Determine the (x, y) coordinate at the center of the cell enclosing the given text.  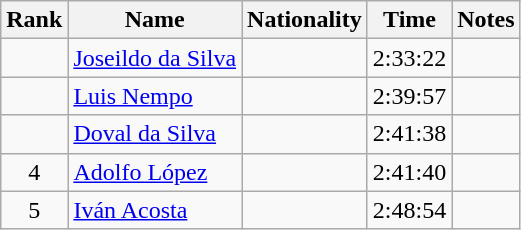
4 (34, 172)
2:39:57 (409, 96)
2:33:22 (409, 58)
Time (409, 20)
Nationality (305, 20)
Notes (486, 20)
Adolfo López (155, 172)
2:41:38 (409, 134)
Name (155, 20)
2:41:40 (409, 172)
Joseildo da Silva (155, 58)
5 (34, 210)
2:48:54 (409, 210)
Doval da Silva (155, 134)
Luis Nempo (155, 96)
Iván Acosta (155, 210)
Rank (34, 20)
